Pinpoint the cell where the given text exists, returning its [X, Y] midpoint coordinate. 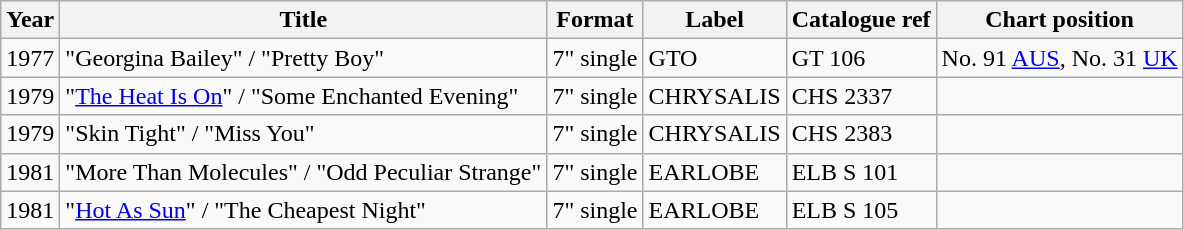
ELB S 101 [861, 172]
Catalogue ref [861, 20]
No. 91 AUS, No. 31 UK [1060, 58]
"Hot As Sun" / "The Cheapest Night" [304, 210]
"Skin Tight" / "Miss You" [304, 134]
Chart position [1060, 20]
ELB S 105 [861, 210]
1977 [30, 58]
CHS 2337 [861, 96]
Label [714, 20]
Format [595, 20]
"The Heat Is On" / "Some Enchanted Evening" [304, 96]
GT 106 [861, 58]
CHS 2383 [861, 134]
"Georgina Bailey" / "Pretty Boy" [304, 58]
GTO [714, 58]
Title [304, 20]
Year [30, 20]
"More Than Molecules" / "Odd Peculiar Strange" [304, 172]
